Identify which cell holds the provided text, then report its [x, y] central coordinate. 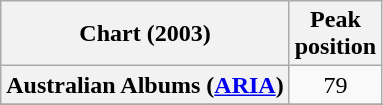
Australian Albums (ARIA) [145, 85]
Chart (2003) [145, 34]
79 [335, 85]
Peak position [335, 34]
